From the cell containing the given text, extract its center point as (X, Y) coordinate. 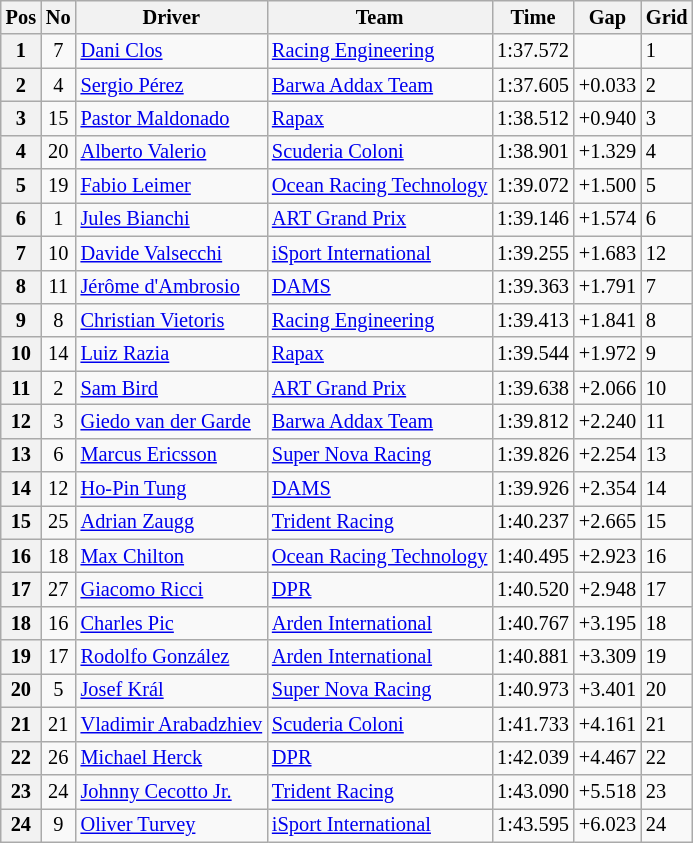
+2.354 (608, 489)
+2.254 (608, 455)
1:39.146 (533, 219)
1:39.638 (533, 388)
Oliver Turvey (172, 825)
+1.791 (608, 287)
Davide Valsecchi (172, 253)
Sergio Pérez (172, 85)
25 (58, 522)
Christian Vietoris (172, 320)
Team (380, 17)
+1.500 (608, 186)
+3.309 (608, 657)
+5.518 (608, 791)
1:38.901 (533, 152)
Johnny Cecotto Jr. (172, 791)
1:39.812 (533, 421)
1:40.495 (533, 556)
1:39.826 (533, 455)
No (58, 17)
Marcus Ericsson (172, 455)
+0.940 (608, 118)
+4.467 (608, 758)
Jérôme d'Ambrosio (172, 287)
Max Chilton (172, 556)
1:43.595 (533, 825)
Giedo van der Garde (172, 421)
Adrian Zaugg (172, 522)
1:37.605 (533, 85)
Rodolfo González (172, 657)
Charles Pic (172, 623)
1:40.520 (533, 589)
Fabio Leimer (172, 186)
+4.161 (608, 724)
1:40.237 (533, 522)
+3.401 (608, 690)
Ho-Pin Tung (172, 489)
+0.033 (608, 85)
1:37.572 (533, 51)
Luiz Razia (172, 354)
Jules Bianchi (172, 219)
1:43.090 (533, 791)
Michael Herck (172, 758)
1:39.255 (533, 253)
+3.195 (608, 623)
Pastor Maldonado (172, 118)
Driver (172, 17)
1:40.881 (533, 657)
1:38.512 (533, 118)
+1.841 (608, 320)
+1.683 (608, 253)
Gap (608, 17)
+2.665 (608, 522)
Grid (667, 17)
+2.066 (608, 388)
Vladimir Arabadzhiev (172, 724)
Pos (21, 17)
1:41.733 (533, 724)
1:39.072 (533, 186)
Giacomo Ricci (172, 589)
Sam Bird (172, 388)
+2.923 (608, 556)
1:42.039 (533, 758)
+2.240 (608, 421)
+1.972 (608, 354)
+6.023 (608, 825)
+1.329 (608, 152)
26 (58, 758)
1:39.363 (533, 287)
1:39.544 (533, 354)
+1.574 (608, 219)
Time (533, 17)
1:40.973 (533, 690)
Alberto Valerio (172, 152)
1:39.413 (533, 320)
Josef Král (172, 690)
+2.948 (608, 589)
Dani Clos (172, 51)
1:40.767 (533, 623)
27 (58, 589)
1:39.926 (533, 489)
